From the cell containing the given text, extract its center point as [X, Y] coordinate. 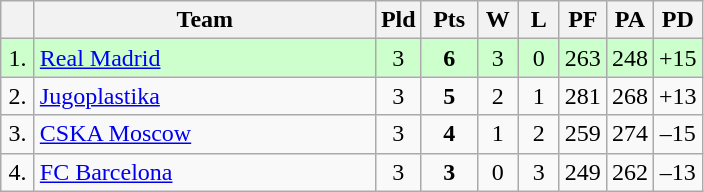
L [538, 20]
Pts [449, 20]
262 [630, 172]
Jugoplastika [204, 96]
W [498, 20]
4. [18, 172]
3. [18, 134]
2. [18, 96]
–15 [678, 134]
4 [449, 134]
281 [582, 96]
PA [630, 20]
Real Madrid [204, 58]
248 [630, 58]
FC Barcelona [204, 172]
5 [449, 96]
CSKA Moscow [204, 134]
268 [630, 96]
+15 [678, 58]
249 [582, 172]
274 [630, 134]
263 [582, 58]
6 [449, 58]
1. [18, 58]
Pld [398, 20]
Team [204, 20]
259 [582, 134]
PD [678, 20]
–13 [678, 172]
+13 [678, 96]
PF [582, 20]
